Return [x, y] of the center of cell containing provided text 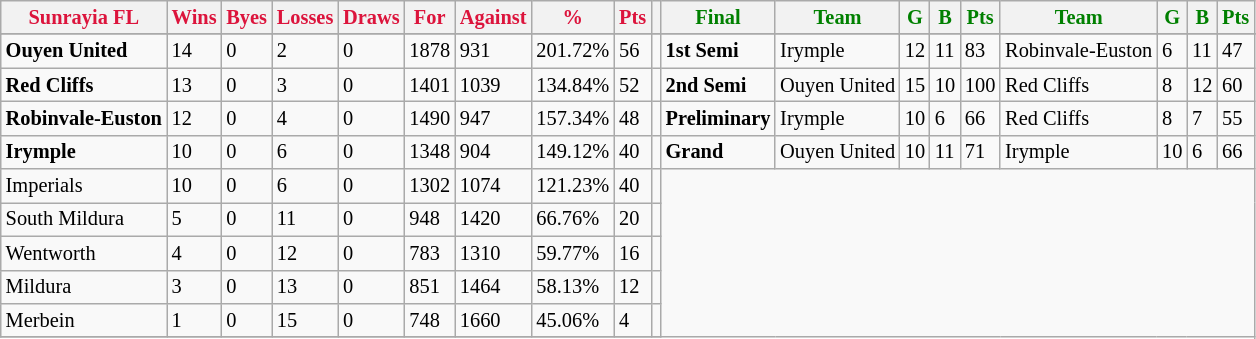
1878 [429, 51]
1490 [429, 118]
5 [194, 219]
47 [1236, 51]
149.12% [572, 152]
% [572, 17]
7 [1202, 118]
Wins [194, 17]
Sunrayia FL [84, 17]
1420 [494, 219]
201.72% [572, 51]
134.84% [572, 85]
60 [1236, 85]
Draws [371, 17]
1310 [494, 253]
1348 [429, 152]
52 [632, 85]
66.76% [572, 219]
2nd Semi [718, 85]
904 [494, 152]
1st Semi [718, 51]
121.23% [572, 186]
948 [429, 219]
851 [429, 287]
Merbein [84, 320]
100 [980, 85]
Mildura [84, 287]
45.06% [572, 320]
Losses [305, 17]
58.13% [572, 287]
1074 [494, 186]
1039 [494, 85]
Against [494, 17]
1660 [494, 320]
947 [494, 118]
931 [494, 51]
157.34% [572, 118]
55 [1236, 118]
20 [632, 219]
16 [632, 253]
2 [305, 51]
1464 [494, 287]
56 [632, 51]
48 [632, 118]
1401 [429, 85]
For [429, 17]
South Mildura [84, 219]
Wentworth [84, 253]
Byes [246, 17]
Final [718, 17]
83 [980, 51]
59.77% [572, 253]
748 [429, 320]
783 [429, 253]
14 [194, 51]
1302 [429, 186]
71 [980, 152]
Preliminary [718, 118]
1 [194, 320]
Grand [718, 152]
Imperials [84, 186]
